Detect which cell encompasses the target text, then output its (x, y) center coordinate. 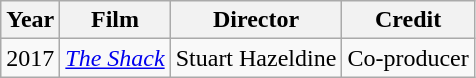
2017 (30, 58)
The Shack (115, 58)
Stuart Hazeldine (256, 58)
Year (30, 20)
Director (256, 20)
Co-producer (408, 58)
Credit (408, 20)
Film (115, 20)
